Output the (X, Y) coordinate of the center of the cell containing the given text.  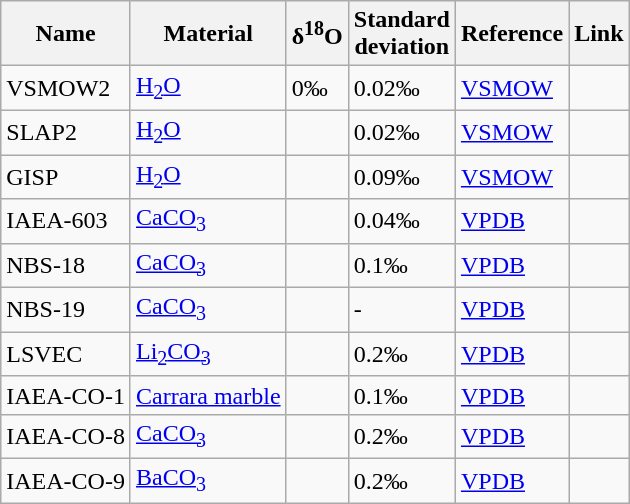
Reference (512, 34)
GISP (66, 176)
- (402, 310)
IAEA-CO-8 (66, 436)
Link (599, 34)
Name (66, 34)
0.04‰ (402, 221)
VSMOW2 (66, 88)
BaCO3 (208, 481)
Li2CO3 (208, 354)
IAEA-CO-1 (66, 395)
Material (208, 34)
0.09‰ (402, 176)
0‰ (317, 88)
δ18O (317, 34)
Standarddeviation (402, 34)
LSVEC (66, 354)
SLAP2 (66, 132)
IAEA-CO-9 (66, 481)
NBS-18 (66, 265)
IAEA-603 (66, 221)
Carrara marble (208, 395)
NBS-19 (66, 310)
